Find where the given text appears and provide that cell's center as [x, y] coordinate. 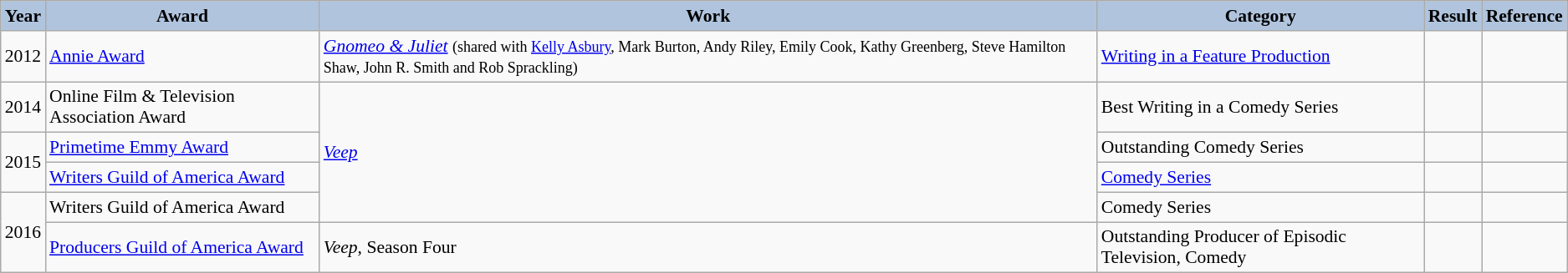
Award [182, 16]
Outstanding Producer of Episodic Television, Comedy [1261, 247]
2015 [23, 162]
2014 [23, 107]
Result [1453, 16]
Online Film & Television Association Award [182, 107]
Best Writing in a Comedy Series [1261, 107]
Writing in a Feature Production [1261, 57]
Outstanding Comedy Series [1261, 148]
2012 [23, 57]
Year [23, 16]
Primetime Emmy Award [182, 148]
Reference [1525, 16]
Annie Award [182, 57]
Veep [708, 152]
Veep, Season Four [708, 247]
Category [1261, 16]
Producers Guild of America Award [182, 247]
2016 [23, 232]
Work [708, 16]
